For the text-containing cell, return its midpoint in (x, y) coordinate format. 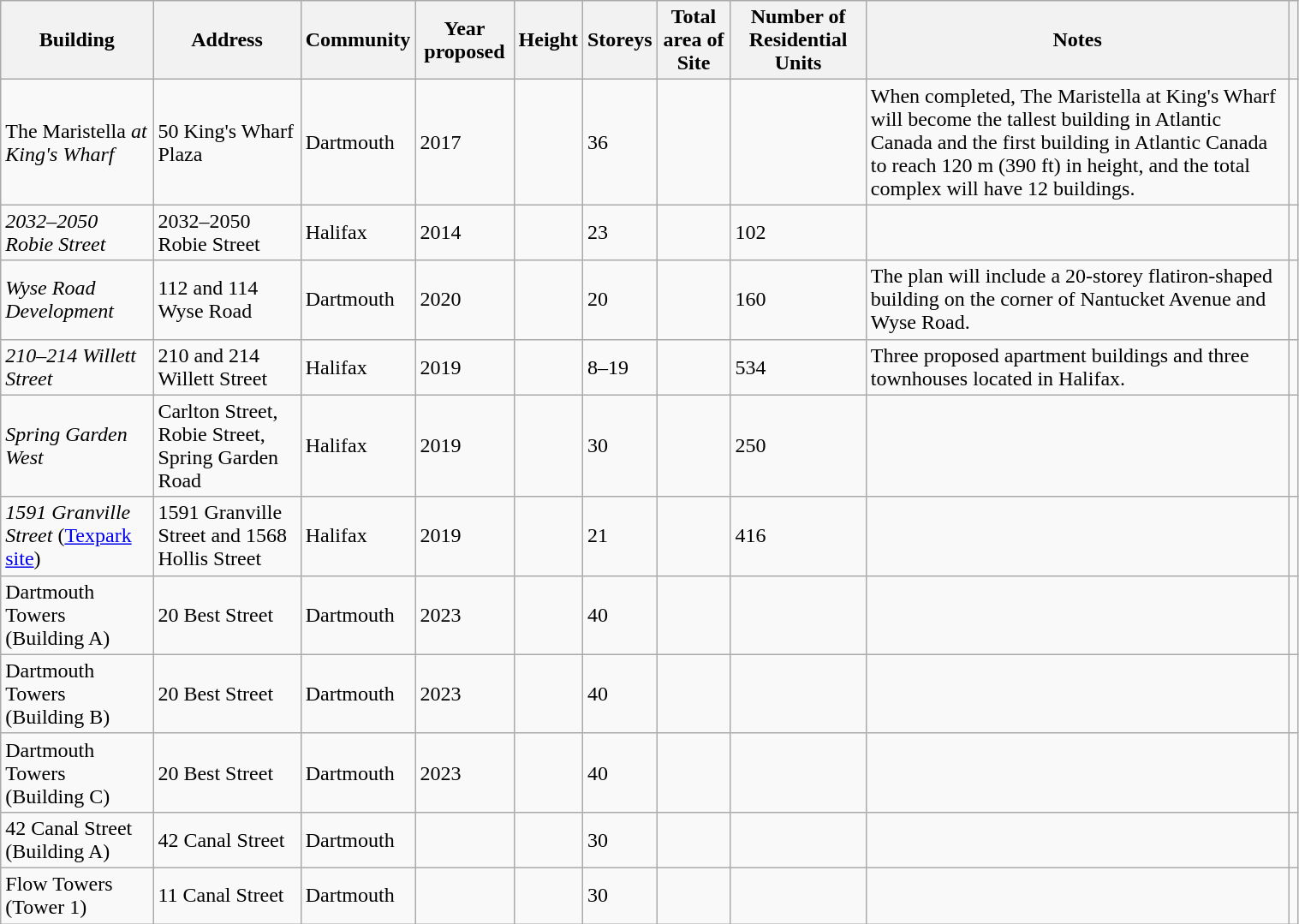
112 and 114 Wyse Road (227, 300)
Three proposed apartment buildings and three townhouses located in Halifax. (1077, 367)
20 (620, 300)
21 (620, 536)
Storeys (620, 40)
2017 (464, 142)
36 (620, 142)
Address (227, 40)
Total area of Site (694, 40)
160 (798, 300)
42 Canal Street (227, 839)
1591 Granville Street (Texpark site) (77, 536)
The Maristella at King's Wharf (77, 142)
11 Canal Street (227, 896)
Dartmouth Towers (Building C) (77, 772)
2020 (464, 300)
Community (358, 40)
Building (77, 40)
Dartmouth Towers (Building A) (77, 615)
416 (798, 536)
Wyse Road Development (77, 300)
23 (620, 233)
Carlton Street, Robie Street, Spring Garden Road (227, 445)
Spring Garden West (77, 445)
2014 (464, 233)
8–19 (620, 367)
42 Canal Street (Building A) (77, 839)
The plan will include a 20-storey flatiron-shaped building on the corner of Nantucket Avenue and Wyse Road. (1077, 300)
1591 Granville Street and 1568 Hollis Street (227, 536)
Flow Towers (Tower 1) (77, 896)
Year proposed (464, 40)
210 and 214 Willett Street (227, 367)
Notes (1077, 40)
102 (798, 233)
534 (798, 367)
Number of Residential Units (798, 40)
50 King's Wharf Plaza (227, 142)
Dartmouth Towers (Building B) (77, 694)
Height (548, 40)
250 (798, 445)
210–214 Willett Street (77, 367)
